Output the (x, y) coordinate of the center of the cell containing the given text.  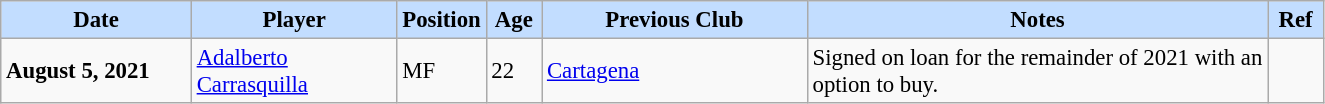
Player (294, 20)
Signed on loan for the remainder of 2021 with an option to buy. (1038, 72)
Date (96, 20)
Previous Club (675, 20)
Ref (1296, 20)
Position (442, 20)
Notes (1038, 20)
Cartagena (675, 72)
22 (514, 72)
Age (514, 20)
MF (442, 72)
Adalberto Carrasquilla (294, 72)
August 5, 2021 (96, 72)
